Determine the (x, y) coordinate at the center of the cell enclosing the given text.  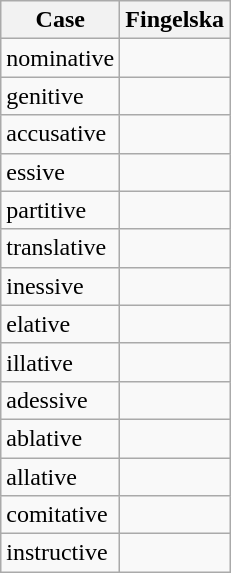
translative (60, 248)
ablative (60, 438)
Case (60, 20)
inessive (60, 286)
essive (60, 172)
comitative (60, 515)
Fingelska (175, 20)
instructive (60, 553)
partitive (60, 210)
accusative (60, 134)
elative (60, 324)
adessive (60, 400)
illative (60, 362)
allative (60, 477)
genitive (60, 96)
nominative (60, 58)
